Locate the cell with the specified text and output its [X, Y] center coordinate. 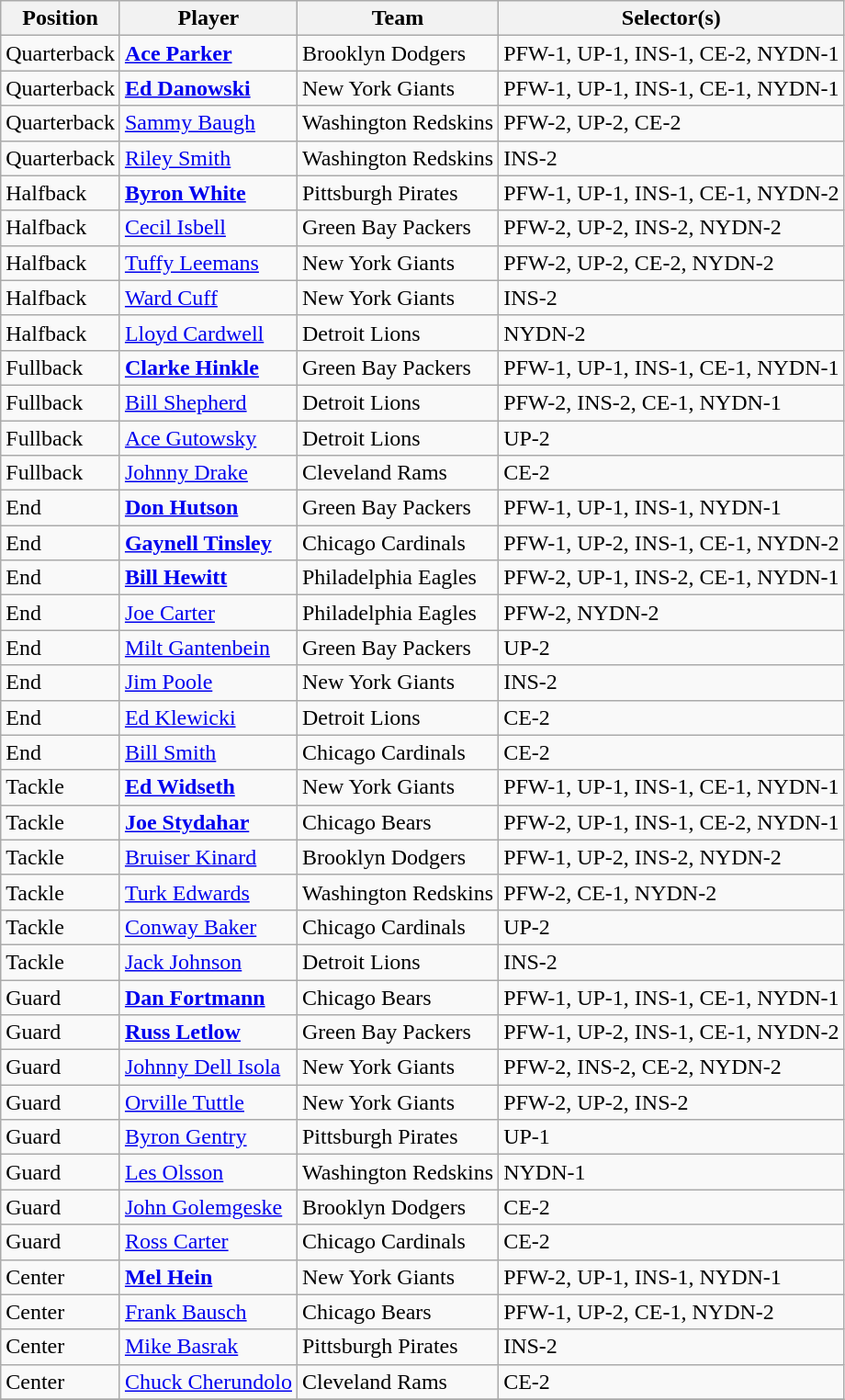
PFW-2, UP-1, INS-2, CE-1, NYDN-1 [671, 578]
Riley Smith [208, 158]
Conway Baker [208, 927]
Dan Fortmann [208, 997]
Frank Bausch [208, 1312]
Russ Letlow [208, 1033]
Tuffy Leemans [208, 263]
PFW-1, UP-1, INS-1, NYDN-1 [671, 508]
NYDN-2 [671, 333]
Byron White [208, 193]
PFW-2, UP-2, CE-2 [671, 123]
Jim Poole [208, 683]
Selector(s) [671, 18]
PFW-1, UP-1, INS-1, CE-2, NYDN-1 [671, 53]
NYDN-1 [671, 1172]
Don Hutson [208, 508]
PFW-2, INS-2, CE-1, NYDN-1 [671, 402]
Ed Widseth [208, 787]
PFW-2, UP-2, INS-2, NYDN-2 [671, 228]
PFW-1, UP-1, INS-1, CE-1, NYDN-2 [671, 193]
Position [61, 18]
Ed Danowski [208, 88]
PFW-2, INS-2, CE-2, NYDN-2 [671, 1067]
Mel Hein [208, 1277]
Ward Cuff [208, 298]
Byron Gentry [208, 1137]
Mike Basrak [208, 1347]
Ace Parker [208, 53]
Ed Klewicki [208, 717]
PFW-1, UP-2, CE-1, NYDN-2 [671, 1312]
Clarke Hinkle [208, 367]
PFW-2, UP-1, INS-1, NYDN-1 [671, 1277]
Johnny Dell Isola [208, 1067]
Sammy Baugh [208, 123]
PFW-2, CE-1, NYDN-2 [671, 892]
Milt Gantenbein [208, 648]
Lloyd Cardwell [208, 333]
Bill Hewitt [208, 578]
Turk Edwards [208, 892]
Joe Carter [208, 613]
Orville Tuttle [208, 1102]
Team [397, 18]
Ross Carter [208, 1242]
Ace Gutowsky [208, 438]
Bill Smith [208, 752]
John Golemgeske [208, 1207]
Bill Shepherd [208, 402]
Chuck Cherundolo [208, 1382]
Johnny Drake [208, 473]
PFW-2, UP-1, INS-1, CE-2, NYDN-1 [671, 822]
PFW-2, UP-2, INS-2 [671, 1102]
PFW-2, NYDN-2 [671, 613]
Cecil Isbell [208, 228]
UP-1 [671, 1137]
Gaynell Tinsley [208, 543]
Les Olsson [208, 1172]
Player [208, 18]
PFW-1, UP-2, INS-2, NYDN-2 [671, 857]
Joe Stydahar [208, 822]
Jack Johnson [208, 962]
PFW-2, UP-2, CE-2, NYDN-2 [671, 263]
Bruiser Kinard [208, 857]
